Capture the cell that displays the provided text and extract its [x, y] central coordinate. 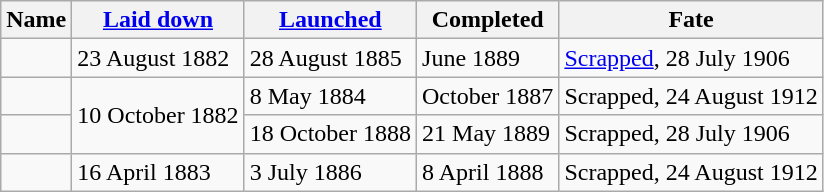
Completed [488, 20]
28 August 1885 [330, 58]
October 1887 [488, 96]
18 October 1888 [330, 134]
21 May 1889 [488, 134]
8 April 1888 [488, 172]
Launched [330, 20]
10 October 1882 [158, 115]
Laid down [158, 20]
23 August 1882 [158, 58]
Fate [691, 20]
3 July 1886 [330, 172]
16 April 1883 [158, 172]
Name [36, 20]
June 1889 [488, 58]
8 May 1884 [330, 96]
